Output the [X, Y] coordinate of the center of the cell containing the given text.  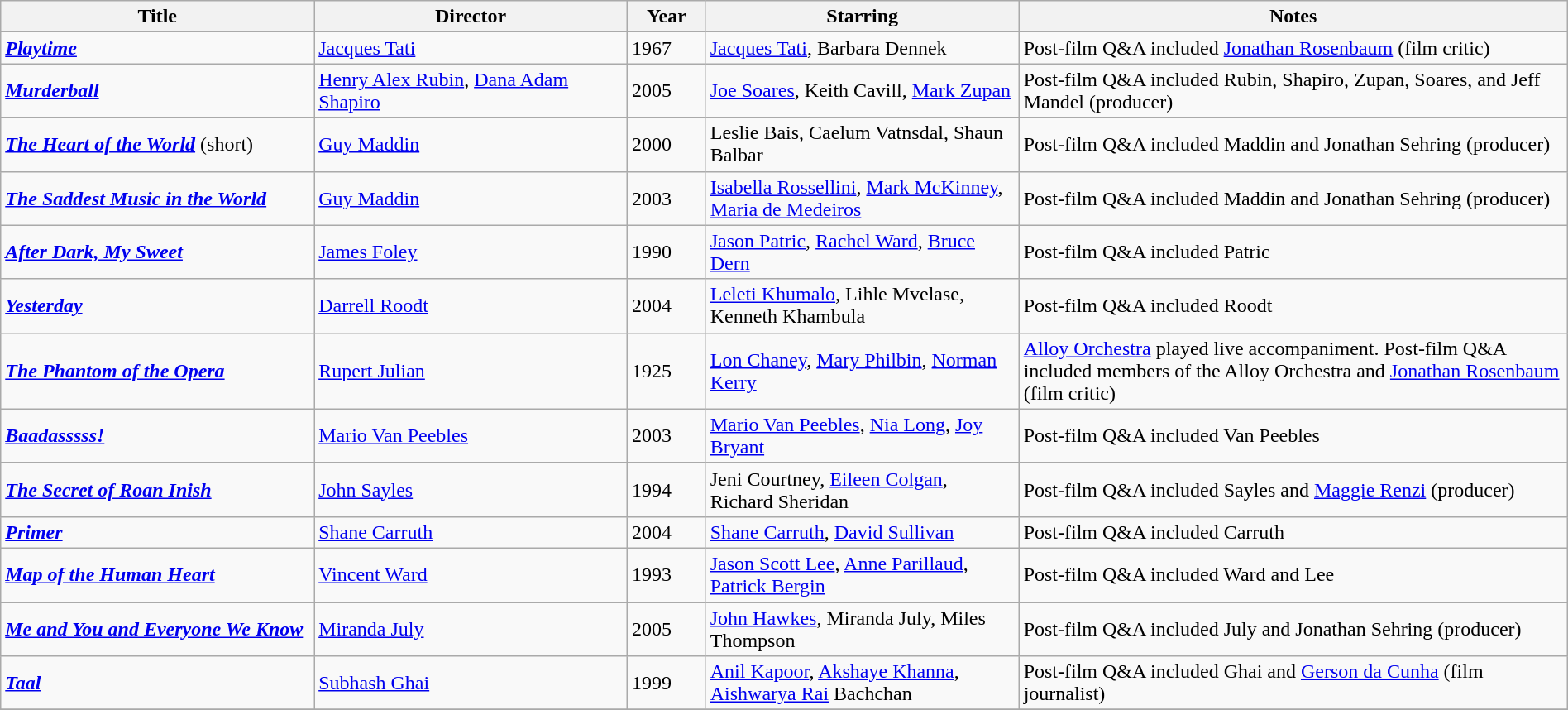
Post-film Q&A included Carruth [1293, 532]
James Foley [471, 252]
Post-film Q&A included Jonathan Rosenbaum (film critic) [1293, 48]
Jacques Tati, Barbara Dennek [862, 48]
Leleti Khumalo, Lihle Mvelase, Kenneth Khambula [862, 306]
1993 [667, 574]
Post-film Q&A included Van Peebles [1293, 435]
1990 [667, 252]
Mario Van Peebles, Nia Long, Joy Bryant [862, 435]
Post-film Q&A included July and Jonathan Sehring (producer) [1293, 629]
Jason Patric, Rachel Ward, Bruce Dern [862, 252]
Mario Van Peebles [471, 435]
Joe Soares, Keith Cavill, Mark Zupan [862, 91]
Leslie Bais, Caelum Vatnsdal, Shaun Balbar [862, 144]
Title [157, 17]
Post-film Q&A included Roodt [1293, 306]
Isabella Rossellini, Mark McKinney, Maria de Medeiros [862, 199]
1925 [667, 371]
Alloy Orchestra played live accompaniment. Post-film Q&A included members of the Alloy Orchestra and Jonathan Rosenbaum (film critic) [1293, 371]
Shane Carruth, David Sullivan [862, 532]
Henry Alex Rubin, Dana Adam Shapiro [471, 91]
Director [471, 17]
Vincent Ward [471, 574]
Rupert Julian [471, 371]
Me and You and Everyone We Know [157, 629]
Post-film Q&A included Patric [1293, 252]
1967 [667, 48]
John Hawkes, Miranda July, Miles Thompson [862, 629]
Subhash Ghai [471, 684]
Anil Kapoor, Akshaye Khanna, Aishwarya Rai Bachchan [862, 684]
Lon Chaney, Mary Philbin, Norman Kerry [862, 371]
Year [667, 17]
Starring [862, 17]
Jacques Tati [471, 48]
2000 [667, 144]
Playtime [157, 48]
Taal [157, 684]
Post-film Q&A included Sayles and Maggie Renzi (producer) [1293, 490]
John Sayles [471, 490]
Map of the Human Heart [157, 574]
Jeni Courtney, Eileen Colgan, Richard Sheridan [862, 490]
1994 [667, 490]
Post-film Q&A included Ward and Lee [1293, 574]
Miranda July [471, 629]
Post-film Q&A included Rubin, Shapiro, Zupan, Soares, and Jeff Mandel (producer) [1293, 91]
The Saddest Music in the World [157, 199]
Shane Carruth [471, 532]
The Heart of the World (short) [157, 144]
The Phantom of the Opera [157, 371]
Murderball [157, 91]
1999 [667, 684]
Baadasssss! [157, 435]
Darrell Roodt [471, 306]
Yesterday [157, 306]
After Dark, My Sweet [157, 252]
Notes [1293, 17]
Post-film Q&A included Ghai and Gerson da Cunha (film journalist) [1293, 684]
Jason Scott Lee, Anne Parillaud, Patrick Bergin [862, 574]
The Secret of Roan Inish [157, 490]
Primer [157, 532]
